Scan for the cell matching the given text and deliver its [x, y] coordinate at center. 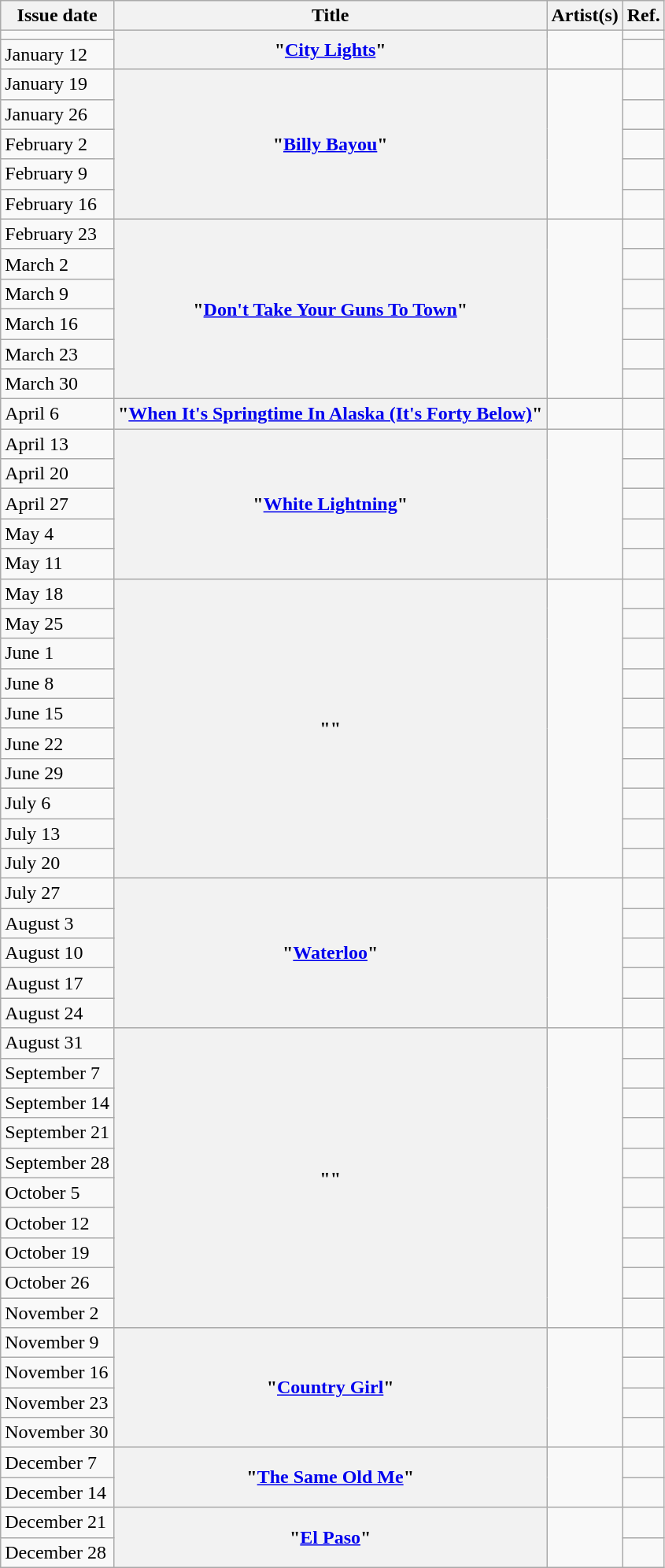
March 30 [57, 384]
August 24 [57, 1013]
August 10 [57, 953]
April 6 [57, 414]
August 3 [57, 923]
August 17 [57, 983]
"Billy Bayou" [330, 144]
July 13 [57, 834]
"City Lights" [330, 50]
December 28 [57, 1552]
February 2 [57, 144]
March 2 [57, 264]
April 27 [57, 504]
January 19 [57, 84]
"When It's Springtime In Alaska (It's Forty Below)" [330, 414]
January 26 [57, 114]
March 16 [57, 324]
July 27 [57, 893]
"Don't Take Your Guns To Town" [330, 309]
Issue date [57, 16]
October 19 [57, 1252]
September 28 [57, 1163]
February 9 [57, 174]
May 25 [57, 623]
Title [330, 16]
Artist(s) [585, 16]
"White Lightning" [330, 504]
February 16 [57, 204]
November 23 [57, 1403]
December 21 [57, 1522]
July 6 [57, 803]
December 14 [57, 1492]
"Waterloo" [330, 953]
"The Same Old Me" [330, 1477]
February 23 [57, 234]
June 29 [57, 773]
July 20 [57, 864]
May 11 [57, 564]
November 9 [57, 1343]
January 12 [57, 54]
October 5 [57, 1193]
March 23 [57, 353]
"Country Girl" [330, 1388]
September 21 [57, 1133]
September 14 [57, 1103]
May 4 [57, 534]
April 20 [57, 474]
April 13 [57, 444]
October 12 [57, 1222]
May 18 [57, 594]
August 31 [57, 1043]
June 22 [57, 743]
June 1 [57, 653]
November 2 [57, 1312]
Ref. [644, 16]
"El Paso" [330, 1537]
June 8 [57, 683]
September 7 [57, 1073]
October 26 [57, 1282]
March 9 [57, 294]
November 16 [57, 1373]
June 15 [57, 713]
November 30 [57, 1433]
December 7 [57, 1463]
